Determine the (X, Y) coordinate at the center of the cell enclosing the given text.  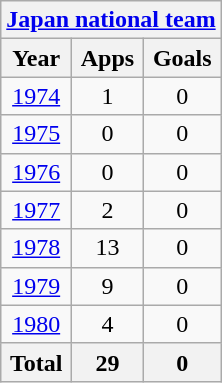
4 (108, 324)
1979 (36, 286)
2 (108, 210)
Total (36, 362)
9 (108, 286)
Goals (182, 58)
1 (108, 96)
1976 (36, 172)
1980 (36, 324)
1974 (36, 96)
1977 (36, 210)
1975 (36, 134)
Japan national team (111, 20)
Year (36, 58)
Apps (108, 58)
29 (108, 362)
1978 (36, 248)
13 (108, 248)
